For the text-containing cell, return its midpoint in (x, y) coordinate format. 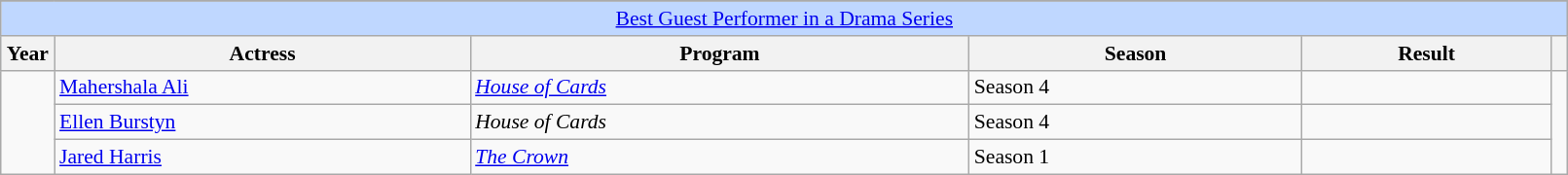
Ellen Burstyn (263, 122)
Result (1426, 53)
Season 1 (1136, 157)
Year (27, 53)
The Crown (720, 157)
Mahershala Ali (263, 87)
Jared Harris (263, 157)
Best Guest Performer in a Drama Series (784, 18)
Program (720, 53)
Season (1136, 53)
Actress (263, 53)
